Identify which cell holds the provided text, then report its [X, Y] central coordinate. 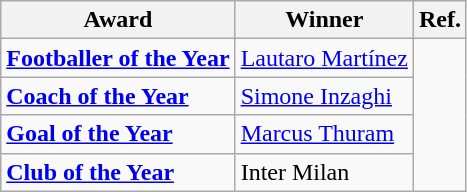
Club of the Year [118, 172]
Marcus Thuram [324, 134]
Goal of the Year [118, 134]
Winner [324, 20]
Footballer of the Year [118, 58]
Inter Milan [324, 172]
Ref. [440, 20]
Award [118, 20]
Simone Inzaghi [324, 96]
Lautaro Martínez [324, 58]
Coach of the Year [118, 96]
